Output the [x, y] coordinate of the center of the cell containing the given text.  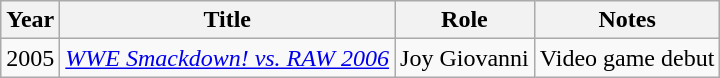
Role [465, 20]
2005 [30, 58]
Year [30, 20]
Title [228, 20]
Video game debut [627, 58]
Joy Giovanni [465, 58]
Notes [627, 20]
WWE Smackdown! vs. RAW 2006 [228, 58]
